Identify which cell holds the provided text, then report its [X, Y] central coordinate. 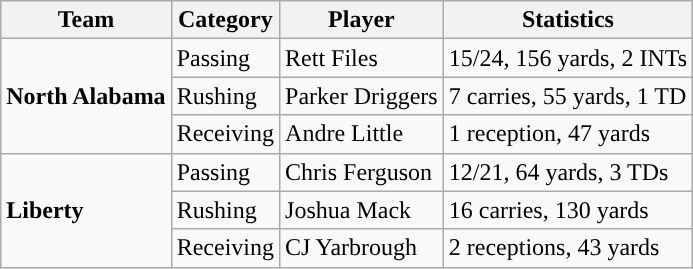
North Alabama [86, 96]
Rett Files [362, 58]
7 carries, 55 yards, 1 TD [568, 96]
15/24, 156 yards, 2 INTs [568, 58]
Chris Ferguson [362, 172]
16 carries, 130 yards [568, 210]
Andre Little [362, 134]
CJ Yarbrough [362, 248]
Statistics [568, 20]
1 reception, 47 yards [568, 134]
2 receptions, 43 yards [568, 248]
Liberty [86, 210]
Category [225, 20]
12/21, 64 yards, 3 TDs [568, 172]
Joshua Mack [362, 210]
Player [362, 20]
Parker Driggers [362, 96]
Team [86, 20]
